Find where the given text appears and provide that cell's center as [X, Y] coordinate. 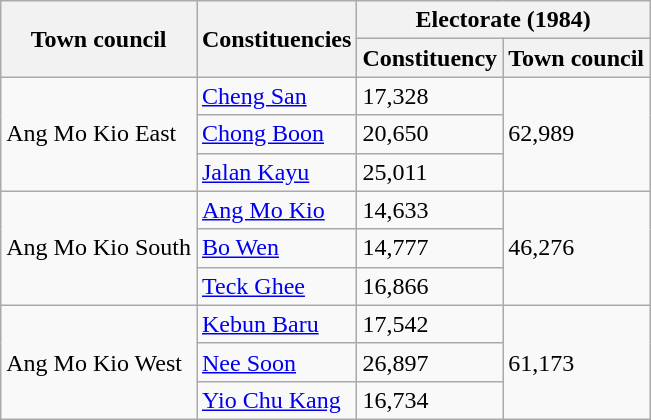
14,633 [430, 210]
Jalan Kayu [276, 172]
Ang Mo Kio South [99, 248]
46,276 [576, 248]
61,173 [576, 362]
Ang Mo Kio East [99, 134]
16,734 [430, 400]
14,777 [430, 248]
Ang Mo Kio [276, 210]
Constituencies [276, 39]
62,989 [576, 134]
Yio Chu Kang [276, 400]
17,328 [430, 96]
Ang Mo Kio West [99, 362]
Electorate (1984) [504, 20]
16,866 [430, 286]
Bo Wen [276, 248]
25,011 [430, 172]
17,542 [430, 324]
Teck Ghee [276, 286]
Kebun Baru [276, 324]
Nee Soon [276, 362]
26,897 [430, 362]
Constituency [430, 58]
20,650 [430, 134]
Cheng San [276, 96]
Chong Boon [276, 134]
